Locate the cell with the specified text and output its [X, Y] center coordinate. 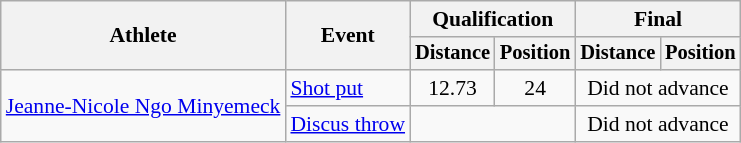
24 [535, 88]
Discus throw [348, 124]
Athlete [144, 36]
Qualification [492, 19]
Jeanne-Nicole Ngo Minyemeck [144, 106]
Final [658, 19]
Event [348, 36]
Shot put [348, 88]
12.73 [452, 88]
